Locate the cell with the specified text and output its [X, Y] center coordinate. 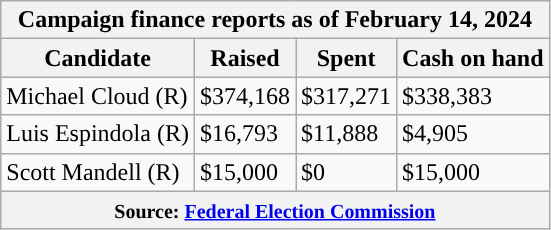
$16,793 [244, 134]
Luis Espindola (R) [98, 134]
Candidate [98, 58]
Source: Federal Election Commission [275, 210]
Cash on hand [473, 58]
Raised [244, 58]
$317,271 [346, 96]
Campaign finance reports as of February 14, 2024 [275, 20]
Spent [346, 58]
Scott Mandell (R) [98, 172]
$0 [346, 172]
$338,383 [473, 96]
$4,905 [473, 134]
Michael Cloud (R) [98, 96]
$11,888 [346, 134]
$374,168 [244, 96]
